Identify which cell holds the provided text, then report its (x, y) central coordinate. 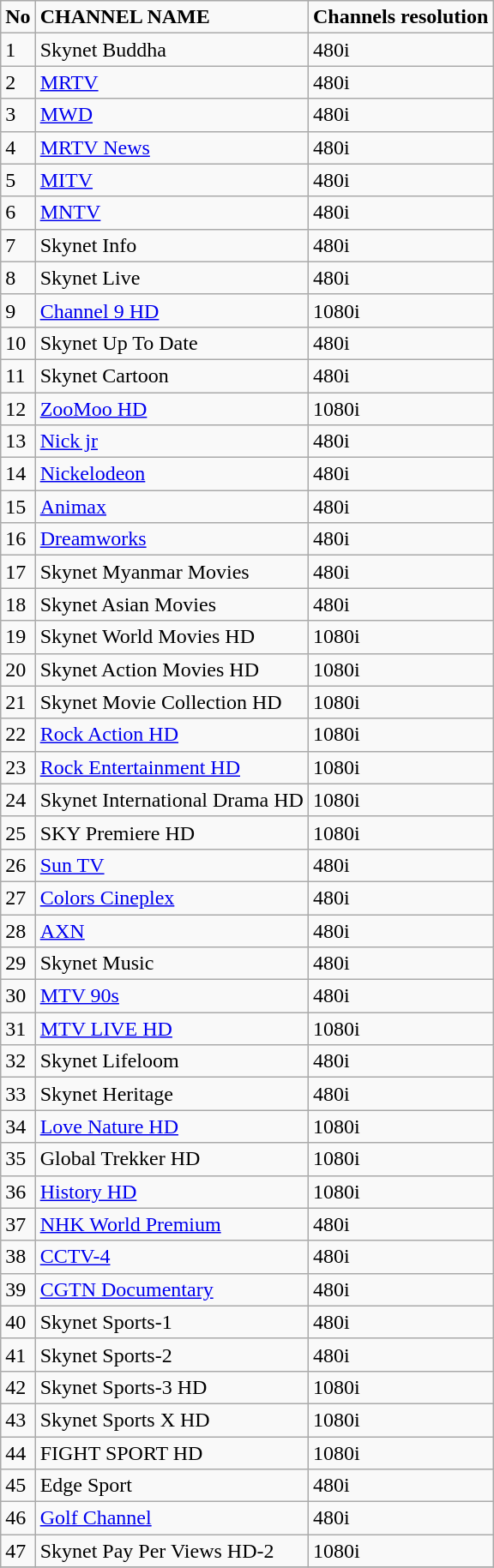
35 (18, 1159)
2 (18, 82)
34 (18, 1126)
43 (18, 1420)
10 (18, 343)
Skynet Asian Movies (172, 604)
4 (18, 147)
29 (18, 964)
12 (18, 409)
MNTV (172, 213)
MRTV News (172, 147)
33 (18, 1094)
9 (18, 310)
17 (18, 572)
Dreamworks (172, 539)
39 (18, 1289)
41 (18, 1355)
22 (18, 735)
31 (18, 1029)
Rock Action HD (172, 735)
30 (18, 996)
Skynet Sports-2 (172, 1355)
MRTV (172, 82)
Skynet Pay Per Views HD-2 (172, 1551)
Skynet Sports-3 HD (172, 1387)
Edge Sport (172, 1486)
47 (18, 1551)
Skynet Action Movies HD (172, 670)
Skynet Music (172, 964)
Skynet Myanmar Movies (172, 572)
46 (18, 1518)
16 (18, 539)
32 (18, 1061)
40 (18, 1322)
No (18, 17)
27 (18, 898)
Global Trekker HD (172, 1159)
AXN (172, 930)
6 (18, 213)
ZooMoo HD (172, 409)
44 (18, 1453)
SKY Premiere HD (172, 832)
5 (18, 180)
Nickelodeon (172, 474)
Animax (172, 507)
18 (18, 604)
37 (18, 1224)
Skynet Sports X HD (172, 1420)
26 (18, 865)
21 (18, 702)
Golf Channel (172, 1518)
NHK World Premium (172, 1224)
History HD (172, 1192)
Skynet Sports-1 (172, 1322)
8 (18, 278)
Colors Cineplex (172, 898)
1 (18, 50)
Sun TV (172, 865)
11 (18, 375)
Skynet Info (172, 245)
Skynet Up To Date (172, 343)
Skynet Movie Collection HD (172, 702)
24 (18, 800)
Skynet Lifeloom (172, 1061)
Channels resolution (400, 17)
Skynet World Movies HD (172, 637)
Skynet Cartoon (172, 375)
MTV 90s (172, 996)
13 (18, 442)
MTV LIVE HD (172, 1029)
CHANNEL NAME (172, 17)
Skynet Heritage (172, 1094)
MWD (172, 115)
25 (18, 832)
3 (18, 115)
28 (18, 930)
14 (18, 474)
20 (18, 670)
MITV (172, 180)
23 (18, 767)
Skynet Live (172, 278)
19 (18, 637)
45 (18, 1486)
38 (18, 1257)
Skynet Buddha (172, 50)
Rock Entertainment HD (172, 767)
15 (18, 507)
42 (18, 1387)
7 (18, 245)
36 (18, 1192)
Nick jr (172, 442)
Skynet International Drama HD (172, 800)
Channel 9 HD (172, 310)
CCTV-4 (172, 1257)
Love Nature HD (172, 1126)
FIGHT SPORT HD (172, 1453)
CGTN Documentary (172, 1289)
